Output the (x, y) coordinate of the center of the cell containing the given text.  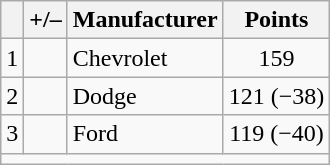
Chevrolet (145, 58)
1 (12, 58)
3 (12, 134)
+/– (46, 20)
Manufacturer (145, 20)
Points (276, 20)
2 (12, 96)
119 (−40) (276, 134)
159 (276, 58)
Ford (145, 134)
Dodge (145, 96)
121 (−38) (276, 96)
